Find where the given text appears and provide that cell's center as [X, Y] coordinate. 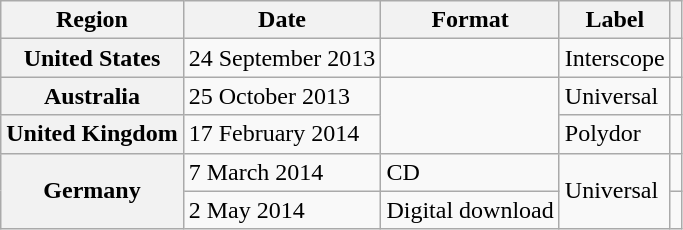
CD [470, 172]
Interscope [614, 58]
Label [614, 20]
17 February 2014 [282, 134]
United Kingdom [92, 134]
Format [470, 20]
United States [92, 58]
Germany [92, 191]
Australia [92, 96]
24 September 2013 [282, 58]
Region [92, 20]
2 May 2014 [282, 210]
Digital download [470, 210]
Date [282, 20]
25 October 2013 [282, 96]
7 March 2014 [282, 172]
Polydor [614, 134]
